Output the [X, Y] coordinate of the center of the cell containing the given text.  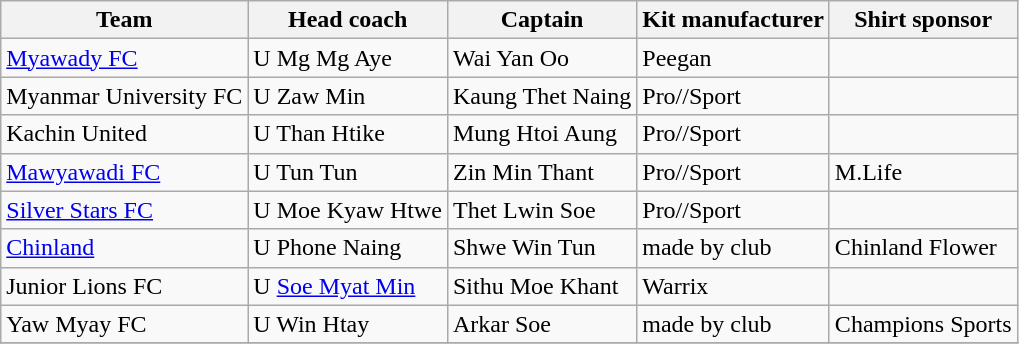
Silver Stars FC [124, 210]
Warrix [734, 286]
U Than Htike [348, 134]
Mawyawadi FC [124, 172]
Peegan [734, 58]
Sithu Moe Khant [542, 286]
Team [124, 20]
Thet Lwin Soe [542, 210]
Shirt sponsor [923, 20]
Kit manufacturer [734, 20]
Zin Min Thant [542, 172]
Mung Htoi Aung [542, 134]
Myanmar University FC [124, 96]
Wai Yan Oo [542, 58]
U Zaw Min [348, 96]
Myawady FC [124, 58]
U Mg Mg Aye [348, 58]
U Win Htay [348, 324]
Arkar Soe [542, 324]
M.Life [923, 172]
Kachin United [124, 134]
Captain [542, 20]
Shwe Win Tun [542, 248]
U Phone Naing [348, 248]
Chinland Flower [923, 248]
U Soe Myat Min [348, 286]
Head coach [348, 20]
Chinland [124, 248]
Yaw Myay FC [124, 324]
U Tun Tun [348, 172]
Champions Sports [923, 324]
Kaung Thet Naing [542, 96]
U Moe Kyaw Htwe [348, 210]
Junior Lions FC [124, 286]
